Output the (x, y) coordinate of the center of the cell containing the given text.  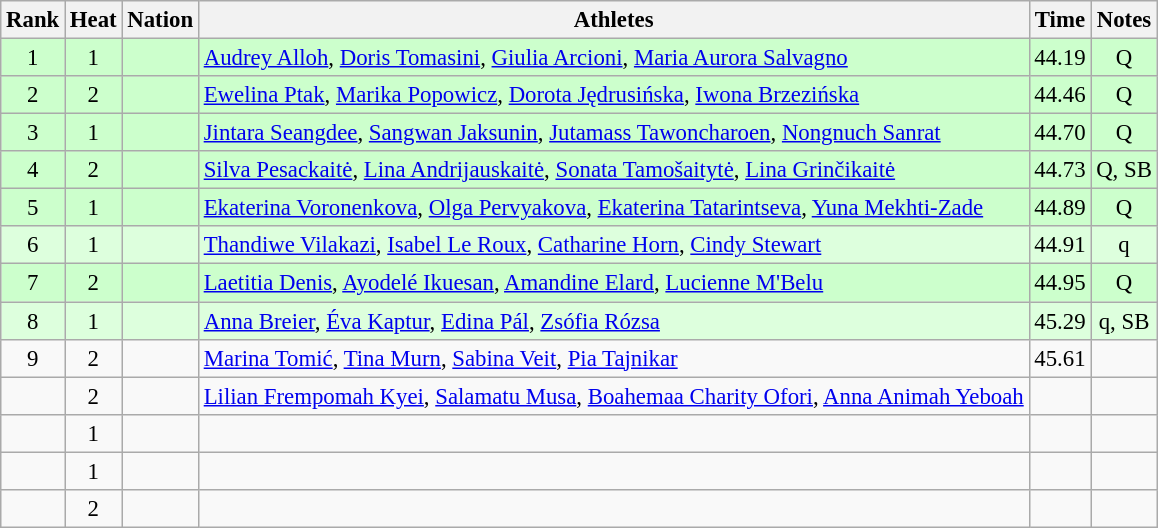
Silva Pesackaitė, Lina Andrijauskaitė, Sonata Tamošaitytė, Lina Grinčikaitė (614, 170)
Athletes (614, 20)
44.46 (1060, 95)
Nation (160, 20)
Thandiwe Vilakazi, Isabel Le Roux, Catharine Horn, Cindy Stewart (614, 245)
Time (1060, 20)
Lilian Frempomah Kyei, Salamatu Musa, Boahemaa Charity Ofori, Anna Animah Yeboah (614, 396)
8 (33, 321)
5 (33, 208)
4 (33, 170)
44.89 (1060, 208)
7 (33, 283)
Audrey Alloh, Doris Tomasini, Giulia Arcioni, Maria Aurora Salvagno (614, 58)
Ekaterina Voronenkova, Olga Pervyakova, Ekaterina Tatarintseva, Yuna Mekhti-Zade (614, 208)
3 (33, 133)
q, SB (1124, 321)
Jintara Seangdee, Sangwan Jaksunin, Jutamass Tawoncharoen, Nongnuch Sanrat (614, 133)
q (1124, 245)
Heat (94, 20)
44.95 (1060, 283)
44.70 (1060, 133)
Ewelina Ptak, Marika Popowicz, Dorota Jędrusińska, Iwona Brzezińska (614, 95)
Marina Tomić, Tina Murn, Sabina Veit, Pia Tajnikar (614, 358)
45.29 (1060, 321)
44.91 (1060, 245)
Rank (33, 20)
Notes (1124, 20)
44.73 (1060, 170)
44.19 (1060, 58)
Anna Breier, Éva Kaptur, Edina Pál, Zsófia Rózsa (614, 321)
45.61 (1060, 358)
6 (33, 245)
9 (33, 358)
Q, SB (1124, 170)
Laetitia Denis, Ayodelé Ikuesan, Amandine Elard, Lucienne M'Belu (614, 283)
